Extract the [x, y] coordinate from the center of the cell holding the provided text.  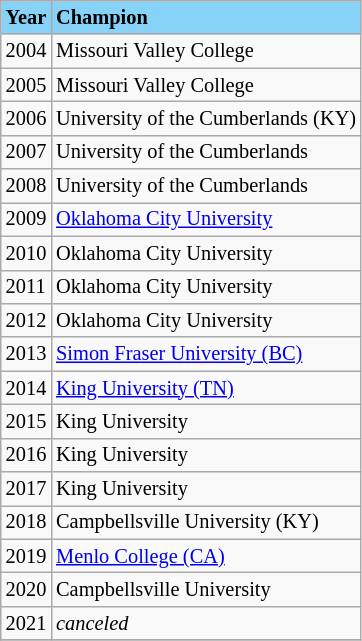
2009 [26, 219]
Menlo College (CA) [206, 556]
King University (TN) [206, 388]
2016 [26, 455]
canceled [206, 623]
2020 [26, 589]
2014 [26, 388]
Year [26, 17]
Champion [206, 17]
2008 [26, 186]
2006 [26, 118]
2005 [26, 85]
University of the Cumberlands (KY) [206, 118]
2012 [26, 320]
Campbellsville University [206, 589]
2019 [26, 556]
2013 [26, 354]
Campbellsville University (KY) [206, 522]
2004 [26, 51]
2011 [26, 287]
2018 [26, 522]
Simon Fraser University (BC) [206, 354]
2021 [26, 623]
2017 [26, 489]
2007 [26, 152]
2015 [26, 421]
2010 [26, 253]
